Capture the cell that displays the provided text and extract its (x, y) central coordinate. 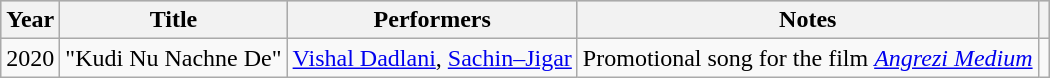
Notes (808, 20)
"Kudi Nu Nachne De" (174, 58)
Vishal Dadlani, Sachin–Jigar (432, 58)
Performers (432, 20)
Year (30, 20)
Promotional song for the film Angrezi Medium (808, 58)
2020 (30, 58)
Title (174, 20)
